Pinpoint the cell where the given text exists, returning its [x, y] midpoint coordinate. 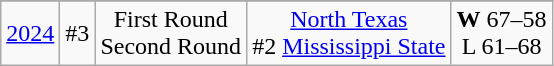
First RoundSecond Round [171, 34]
North Texas#2 Mississippi State [349, 34]
W 67–58L 61–68 [502, 34]
2024 [30, 34]
#3 [78, 34]
